Scan for the cell matching the given text and deliver its [x, y] coordinate at center. 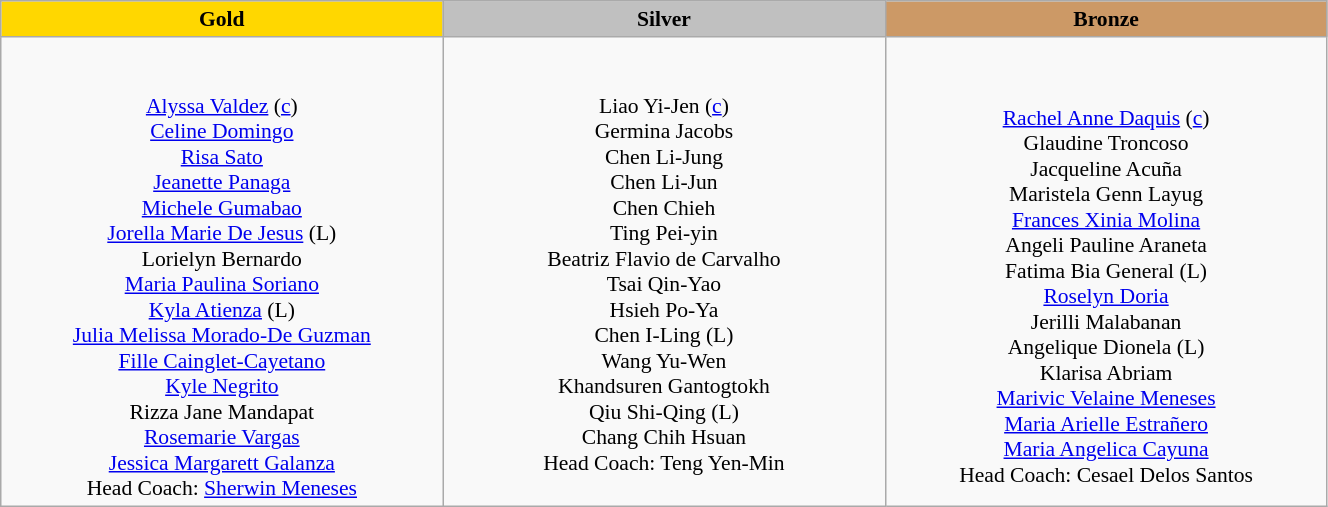
Gold [222, 19]
Silver [664, 19]
Bronze [1106, 19]
